Provide the (x, y) coordinate of the cell's center where the given text is located.  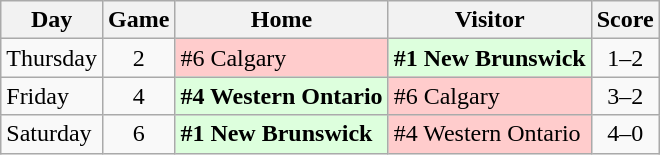
Thursday (52, 58)
Day (52, 20)
Score (625, 20)
4 (138, 96)
2 (138, 58)
Game (138, 20)
Saturday (52, 134)
3–2 (625, 96)
1–2 (625, 58)
Visitor (490, 20)
Friday (52, 96)
6 (138, 134)
4–0 (625, 134)
Home (282, 20)
